Identify which cell holds the provided text, then report its (x, y) central coordinate. 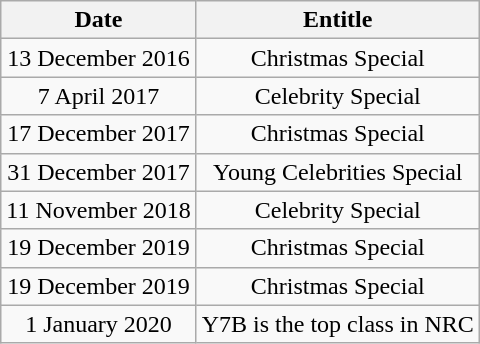
17 December 2017 (98, 134)
13 December 2016 (98, 58)
7 April 2017 (98, 96)
11 November 2018 (98, 210)
31 December 2017 (98, 172)
1 January 2020 (98, 324)
Entitle (338, 20)
Date (98, 20)
Young Celebrities Special (338, 172)
Y7B is the top class in NRC (338, 324)
